Detect which cell encompasses the target text, then output its (X, Y) center coordinate. 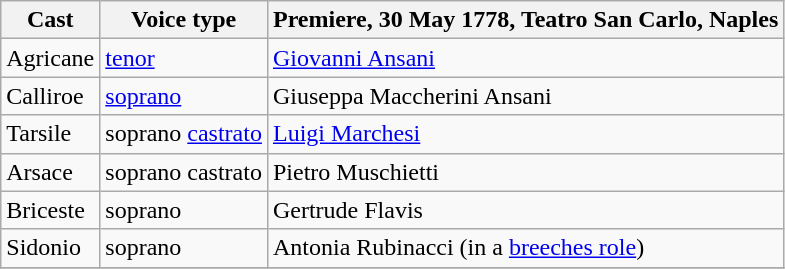
Tarsile (50, 134)
Luigi Marchesi (525, 134)
Giuseppa Maccherini Ansani (525, 96)
Sidonio (50, 248)
Cast (50, 20)
Agricane (50, 58)
Gertrude Flavis (525, 210)
Briceste (50, 210)
Calliroe (50, 96)
Arsace (50, 172)
Voice type (184, 20)
tenor (184, 58)
Antonia Rubinacci (in a breeches role) (525, 248)
Pietro Muschietti (525, 172)
Premiere, 30 May 1778, Teatro San Carlo, Naples (525, 20)
Giovanni Ansani (525, 58)
